For the text-containing cell, return its midpoint in (X, Y) coordinate format. 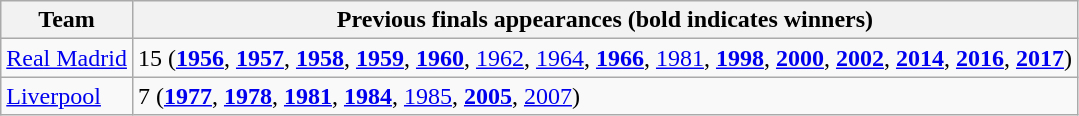
7 (1977, 1978, 1981, 1984, 1985, 2005, 2007) (604, 96)
15 (1956, 1957, 1958, 1959, 1960, 1962, 1964, 1966, 1981, 1998, 2000, 2002, 2014, 2016, 2017) (604, 58)
Team (67, 20)
Real Madrid (67, 58)
Previous finals appearances (bold indicates winners) (604, 20)
Liverpool (67, 96)
